Locate the cell with the specified text and output its [x, y] center coordinate. 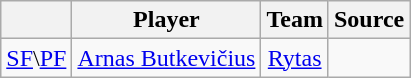
Player [166, 20]
Source [368, 20]
Team [295, 20]
SF\PF [36, 58]
Arnas Butkevičius [166, 58]
Rytas [295, 58]
